Extract the [X, Y] coordinate from the center of the cell holding the provided text.  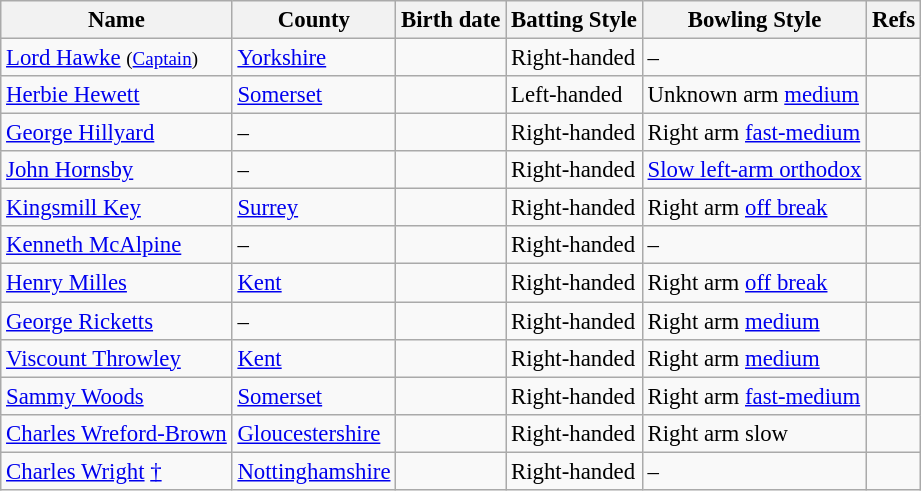
Kenneth McAlpine [116, 245]
County [314, 20]
Herbie Hewett [116, 95]
Nottinghamshire [314, 471]
Viscount Throwley [116, 358]
Birth date [451, 20]
Lord Hawke (Captain) [116, 58]
Unknown arm medium [754, 95]
George Ricketts [116, 321]
Bowling Style [754, 20]
Charles Wright † [116, 471]
Charles Wreford-Brown [116, 433]
Sammy Woods [116, 396]
Left-handed [574, 95]
Gloucestershire [314, 433]
Kingsmill Key [116, 208]
Name [116, 20]
Surrey [314, 208]
Batting Style [574, 20]
Right arm slow [754, 433]
Yorkshire [314, 58]
Refs [894, 20]
John Hornsby [116, 170]
Henry Milles [116, 283]
George Hillyard [116, 133]
Slow left-arm orthodox [754, 170]
